Identify which cell holds the provided text, then report its (X, Y) central coordinate. 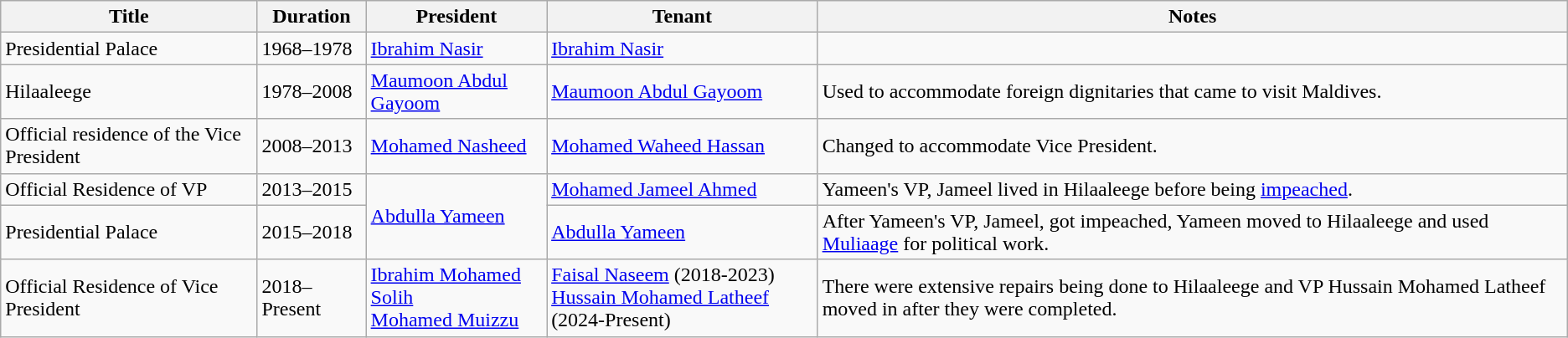
There were extensive repairs being done to Hilaaleege and VP Hussain Mohamed Latheef moved in after they were completed. (1193, 298)
Hilaaleege (129, 92)
2008–2013 (312, 146)
Tenant (683, 17)
Mohamed Nasheed (456, 146)
Changed to accommodate Vice President. (1193, 146)
Mohamed Jameel Ahmed (683, 189)
Mohamed Waheed Hassan (683, 146)
Official Residence of VP (129, 189)
Notes (1193, 17)
Title (129, 17)
2018–Present (312, 298)
Official Residence of Vice President (129, 298)
Yameen's VP, Jameel lived in Hilaaleege before being impeached. (1193, 189)
President (456, 17)
Official residence of the Vice President (129, 146)
2013–2015 (312, 189)
1978–2008 (312, 92)
1968–1978 (312, 49)
Ibrahim Mohamed SolihMohamed Muizzu (456, 298)
2015–2018 (312, 233)
Faisal Naseem (2018-2023)Hussain Mohamed Latheef (2024-Present) (683, 298)
Duration (312, 17)
Used to accommodate foreign dignitaries that came to visit Maldives. (1193, 92)
After Yameen's VP, Jameel, got impeached, Yameen moved to Hilaaleege and used Muliaage for political work. (1193, 233)
